Provide the [X, Y] coordinate of the cell's center where the given text is located.  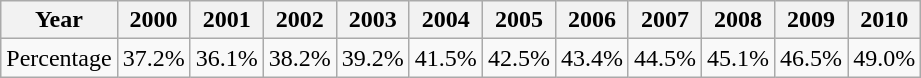
41.5% [446, 58]
42.5% [518, 58]
2002 [300, 20]
37.2% [154, 58]
2006 [592, 20]
2008 [738, 20]
45.1% [738, 58]
38.2% [300, 58]
36.1% [226, 58]
44.5% [664, 58]
2009 [812, 20]
2004 [446, 20]
46.5% [812, 58]
43.4% [592, 58]
2007 [664, 20]
49.0% [884, 58]
2003 [372, 20]
2010 [884, 20]
2001 [226, 20]
Year [59, 20]
39.2% [372, 58]
2005 [518, 20]
Percentage [59, 58]
2000 [154, 20]
